Find where the given text appears and provide that cell's center as (x, y) coordinate. 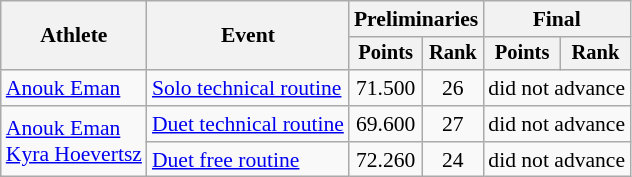
Event (248, 36)
27 (452, 124)
71.500 (386, 88)
Anouk Eman (74, 88)
Athlete (74, 36)
Final (556, 19)
69.600 (386, 124)
Duet technical routine (248, 124)
Preliminaries (416, 19)
Solo technical routine (248, 88)
26 (452, 88)
Anouk EmanKyra Hoevertsz (74, 142)
